For the text-containing cell, return its midpoint in (x, y) coordinate format. 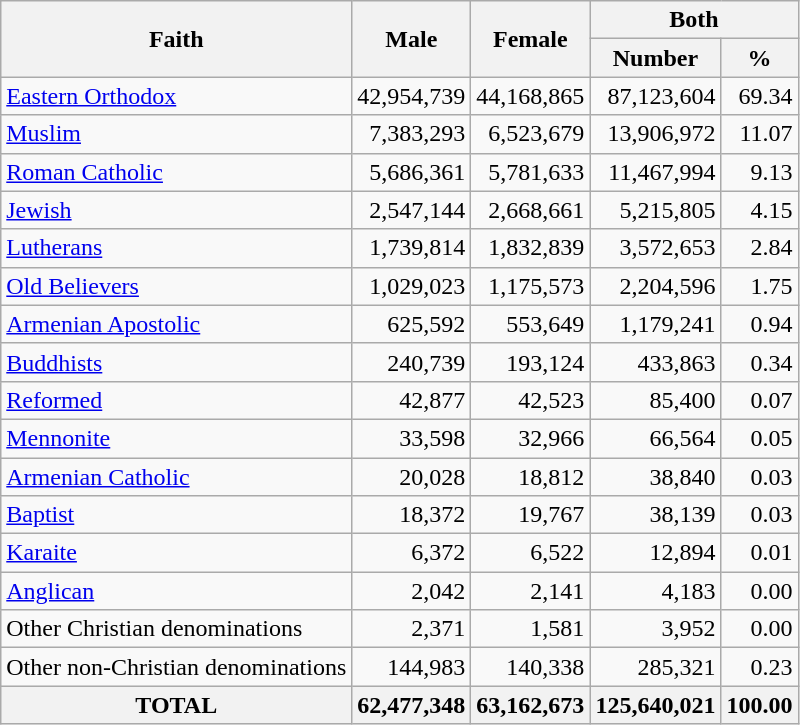
19,767 (530, 515)
TOTAL (176, 705)
6,522 (530, 553)
Anglican (176, 591)
625,592 (412, 324)
4.15 (760, 210)
285,321 (656, 667)
6,372 (412, 553)
Armenian Catholic (176, 477)
Female (530, 39)
33,598 (412, 438)
1,179,241 (656, 324)
2,042 (412, 591)
62,477,348 (412, 705)
87,123,604 (656, 96)
433,863 (656, 362)
42,877 (412, 400)
18,372 (412, 515)
5,215,805 (656, 210)
4,183 (656, 591)
85,400 (656, 400)
Eastern Orthodox (176, 96)
0.23 (760, 667)
12,894 (656, 553)
Old Believers (176, 286)
144,983 (412, 667)
Lutherans (176, 248)
Baptist (176, 515)
0.01 (760, 553)
5,686,361 (412, 172)
11.07 (760, 134)
2,371 (412, 629)
Roman Catholic (176, 172)
66,564 (656, 438)
Reformed (176, 400)
140,338 (530, 667)
2.84 (760, 248)
2,204,596 (656, 286)
Male (412, 39)
0.94 (760, 324)
Number (656, 58)
1,832,839 (530, 248)
Other non-Christian denominations (176, 667)
3,952 (656, 629)
Armenian Apostolic (176, 324)
Jewish (176, 210)
1,175,573 (530, 286)
% (760, 58)
100.00 (760, 705)
11,467,994 (656, 172)
2,668,661 (530, 210)
42,954,739 (412, 96)
5,781,633 (530, 172)
Buddhists (176, 362)
Faith (176, 39)
44,168,865 (530, 96)
Both (694, 20)
32,966 (530, 438)
3,572,653 (656, 248)
0.05 (760, 438)
0.07 (760, 400)
2,141 (530, 591)
193,124 (530, 362)
553,649 (530, 324)
6,523,679 (530, 134)
13,906,972 (656, 134)
1,029,023 (412, 286)
42,523 (530, 400)
18,812 (530, 477)
1,581 (530, 629)
Muslim (176, 134)
69.34 (760, 96)
1,739,814 (412, 248)
63,162,673 (530, 705)
9.13 (760, 172)
Karaite (176, 553)
Other Christian denominations (176, 629)
38,840 (656, 477)
Mennonite (176, 438)
38,139 (656, 515)
20,028 (412, 477)
2,547,144 (412, 210)
1.75 (760, 286)
7,383,293 (412, 134)
240,739 (412, 362)
0.34 (760, 362)
125,640,021 (656, 705)
